Find where the given text appears and provide that cell's center as (x, y) coordinate. 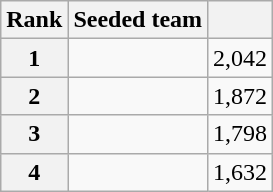
1 (34, 58)
Rank (34, 20)
1,798 (240, 134)
2,042 (240, 58)
1,632 (240, 172)
1,872 (240, 96)
4 (34, 172)
2 (34, 96)
Seeded team (138, 20)
3 (34, 134)
